Search for the cell housing the specified text and yield its (X, Y) center coordinate. 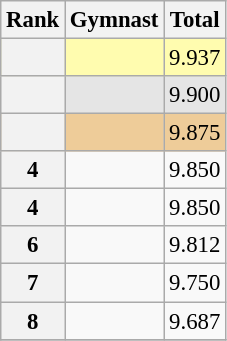
Total (195, 20)
6 (33, 245)
Rank (33, 20)
8 (33, 321)
9.937 (195, 58)
Gymnast (114, 20)
9.900 (195, 95)
9.750 (195, 283)
9.812 (195, 245)
9.875 (195, 133)
9.687 (195, 321)
7 (33, 283)
